Detect which cell encompasses the target text, then output its [x, y] center coordinate. 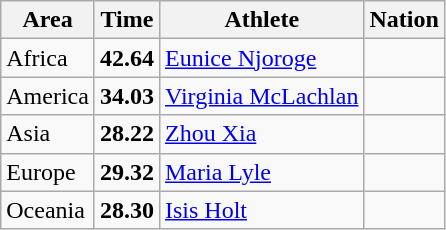
29.32 [126, 172]
Zhou Xia [261, 134]
Maria Lyle [261, 172]
Nation [404, 20]
Africa [48, 58]
34.03 [126, 96]
Eunice Njoroge [261, 58]
Europe [48, 172]
Oceania [48, 210]
Virginia McLachlan [261, 96]
Isis Holt [261, 210]
America [48, 96]
Asia [48, 134]
28.22 [126, 134]
Area [48, 20]
Time [126, 20]
28.30 [126, 210]
Athlete [261, 20]
42.64 [126, 58]
